Pinpoint the cell where the given text exists, returning its (X, Y) midpoint coordinate. 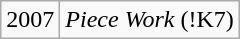
Piece Work (!K7) (150, 20)
2007 (30, 20)
